Detect which cell encompasses the target text, then output its [X, Y] center coordinate. 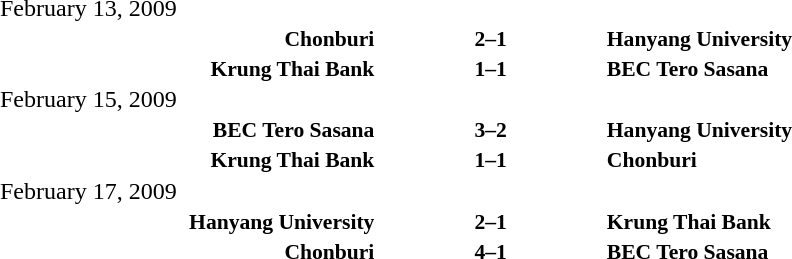
3–2 [490, 130]
